Return the [X, Y] coordinate for the center point of the cell that contains the specified text.  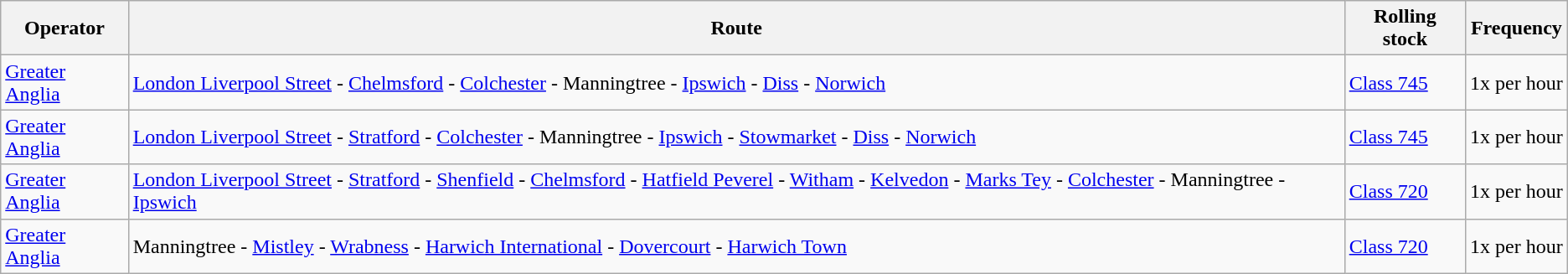
Route [736, 28]
London Liverpool Street - Chelmsford - Colchester - Manningtree - Ipswich - Diss - Norwich [736, 82]
London Liverpool Street - Stratford - Shenfield - Chelmsford - Hatfield Peverel - Witham - Kelvedon - Marks Tey - Colchester - Manningtree - Ipswich [736, 191]
London Liverpool Street - Stratford - Colchester - Manningtree - Ipswich - Stowmarket - Diss - Norwich [736, 137]
Frequency [1517, 28]
Operator [64, 28]
Rolling stock [1405, 28]
Manningtree - Mistley - Wrabness - Harwich International - Dovercourt - Harwich Town [736, 246]
